Find where the given text appears and provide that cell's center as (x, y) coordinate. 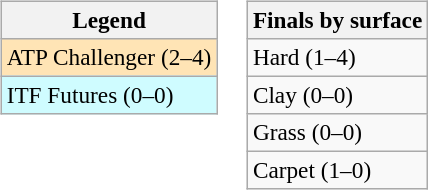
Clay (0–0) (337, 95)
Finals by surface (337, 20)
Grass (0–0) (337, 133)
Hard (1–4) (337, 57)
Carpet (1–0) (337, 171)
Legend (108, 20)
ATP Challenger (2–4) (108, 57)
ITF Futures (0–0) (108, 95)
